Pinpoint the cell where the given text exists, returning its [x, y] midpoint coordinate. 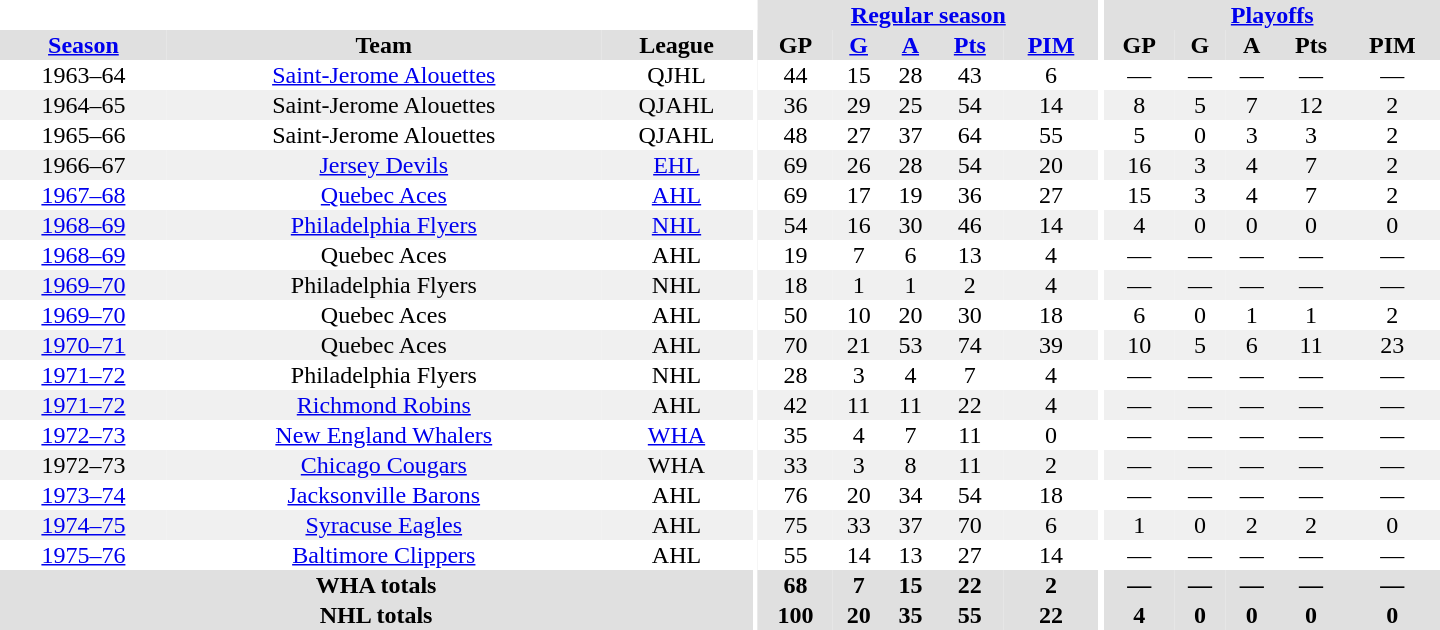
Season [84, 45]
1970–71 [84, 345]
12 [1312, 105]
Chicago Cougars [384, 465]
QJHL [677, 75]
Baltimore Clippers [384, 555]
New England Whalers [384, 435]
46 [970, 225]
25 [911, 105]
76 [796, 495]
WHA totals [376, 585]
EHL [677, 165]
29 [859, 105]
1974–75 [84, 525]
48 [796, 135]
44 [796, 75]
Playoffs [1272, 15]
17 [859, 195]
23 [1392, 345]
1965–66 [84, 135]
43 [970, 75]
100 [796, 615]
26 [859, 165]
NHL totals [376, 615]
1967–68 [84, 195]
68 [796, 585]
1973–74 [84, 495]
1975–76 [84, 555]
Syracuse Eagles [384, 525]
50 [796, 315]
1963–64 [84, 75]
1966–67 [84, 165]
75 [796, 525]
Team [384, 45]
Regular season [928, 15]
League [677, 45]
Richmond Robins [384, 405]
21 [859, 345]
64 [970, 135]
53 [911, 345]
Jacksonville Barons [384, 495]
42 [796, 405]
Jersey Devils [384, 165]
74 [970, 345]
39 [1050, 345]
1964–65 [84, 105]
34 [911, 495]
